Pinpoint the cell where the given text exists, returning its (X, Y) midpoint coordinate. 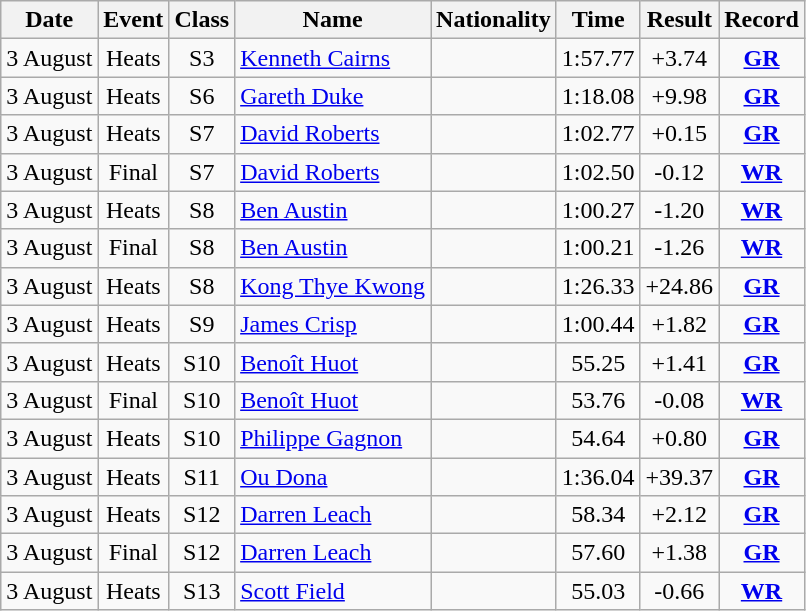
Class (202, 20)
+1.41 (680, 362)
Nationality (494, 20)
S13 (202, 591)
Ou Dona (333, 477)
-0.12 (680, 172)
Name (333, 20)
1:00.27 (598, 210)
54.64 (598, 438)
-1.20 (680, 210)
-0.08 (680, 400)
Time (598, 20)
1:18.08 (598, 96)
Gareth Duke (333, 96)
1:36.04 (598, 477)
-0.66 (680, 591)
Result (680, 20)
Kenneth Cairns (333, 58)
Event (134, 20)
1:02.77 (598, 134)
Scott Field (333, 591)
1:57.77 (598, 58)
Philippe Gagnon (333, 438)
55.25 (598, 362)
53.76 (598, 400)
Record (762, 20)
+9.98 (680, 96)
Date (50, 20)
58.34 (598, 515)
+1.82 (680, 324)
+39.37 (680, 477)
S11 (202, 477)
1:26.33 (598, 286)
1:00.44 (598, 324)
57.60 (598, 553)
Kong Thye Kwong (333, 286)
-1.26 (680, 248)
55.03 (598, 591)
S6 (202, 96)
+1.38 (680, 553)
+0.80 (680, 438)
1:02.50 (598, 172)
+2.12 (680, 515)
+3.74 (680, 58)
S3 (202, 58)
+24.86 (680, 286)
S9 (202, 324)
+0.15 (680, 134)
1:00.21 (598, 248)
James Crisp (333, 324)
